Provide the (X, Y) coordinate of the cell's center where the given text is located.  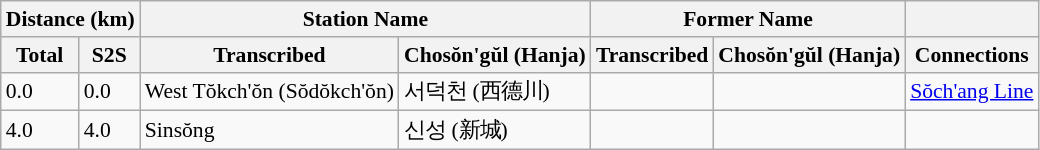
Sŏch'ang Line (972, 92)
Station Name (366, 19)
Connections (972, 55)
West Tŏkch'ŏn (Sŏdŏkch'ŏn) (270, 92)
Former Name (748, 19)
Sinsŏng (270, 130)
서덕천 (西德川) (495, 92)
신성 (新城) (495, 130)
Distance (km) (70, 19)
Total (40, 55)
S2S (110, 55)
